Identify which cell holds the provided text, then report its [X, Y] central coordinate. 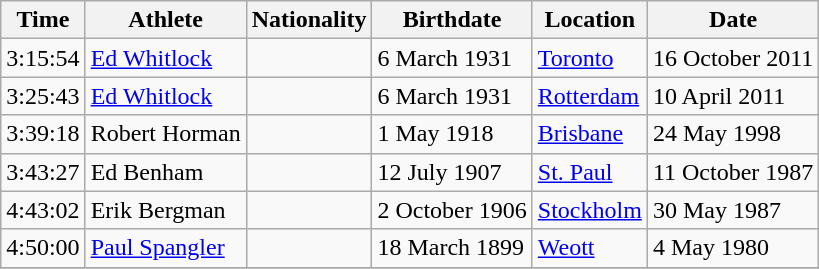
3:43:27 [43, 172]
Athlete [166, 20]
4:50:00 [43, 248]
St. Paul [590, 172]
Date [732, 20]
Location [590, 20]
Weott [590, 248]
3:15:54 [43, 58]
30 May 1987 [732, 210]
Nationality [309, 20]
1 May 1918 [452, 134]
4 May 1980 [732, 248]
Robert Horman [166, 134]
2 October 1906 [452, 210]
3:39:18 [43, 134]
Time [43, 20]
Erik Bergman [166, 210]
16 October 2011 [732, 58]
4:43:02 [43, 210]
Ed Benham [166, 172]
24 May 1998 [732, 134]
Stockholm [590, 210]
10 April 2011 [732, 96]
Birthdate [452, 20]
Brisbane [590, 134]
12 July 1907 [452, 172]
11 October 1987 [732, 172]
18 March 1899 [452, 248]
Rotterdam [590, 96]
Paul Spangler [166, 248]
Toronto [590, 58]
3:25:43 [43, 96]
